From the cell containing the given text, extract its center point as [x, y] coordinate. 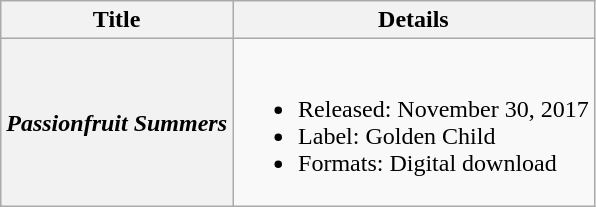
Title [117, 20]
Details [414, 20]
Passionfruit Summers [117, 122]
Released: November 30, 2017Label: Golden ChildFormats: Digital download [414, 122]
